For the text-containing cell, return its midpoint in (X, Y) coordinate format. 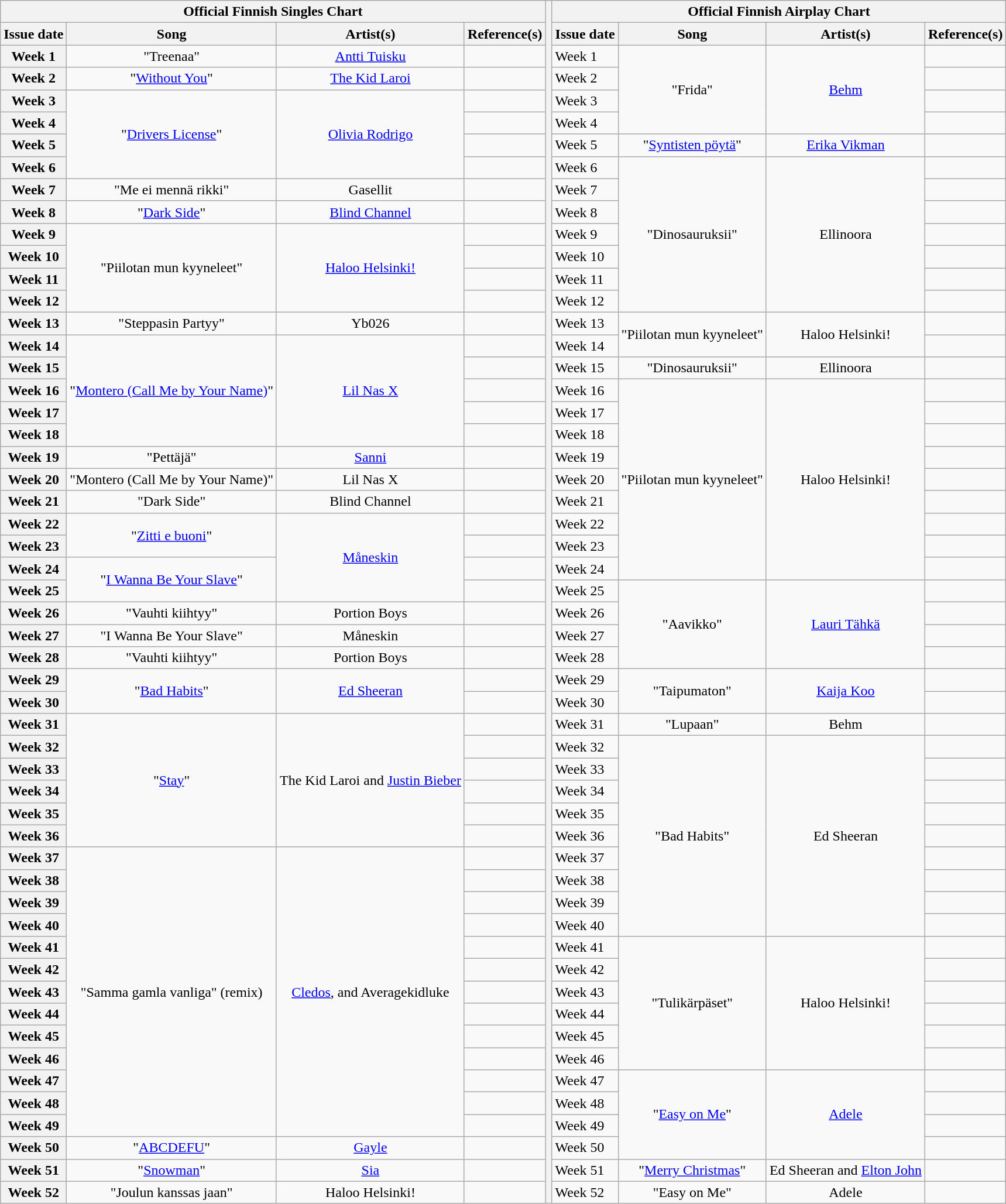
"Syntisten pöytä" (692, 145)
"Me ei mennä rikki" (172, 190)
"Steppasin Partyy" (172, 324)
Kaija Koo (845, 691)
Official Finnish Singles Chart (273, 12)
Yb026 (370, 324)
Sia (370, 1170)
"Pettäjä" (172, 457)
"Stay" (172, 780)
Gayle (370, 1148)
"Merry Christmas" (692, 1170)
"Treenaa" (172, 56)
Sanni (370, 457)
"Samma gamla vanliga" (remix) (172, 992)
Ed Sheeran and Elton John (845, 1170)
Official Finnish Airplay Chart (779, 12)
"Frida" (692, 90)
Olivia Rodrigo (370, 134)
"ABCDEFU" (172, 1148)
The Kid Laroi (370, 78)
"Zitti e buoni" (172, 535)
"Lupaan" (692, 725)
"Tulikärpäset" (692, 1003)
Cledos, and Averagekidluke (370, 992)
Antti Tuisku (370, 56)
"Joulun kanssas jaan" (172, 1192)
The Kid Laroi and Justin Bieber (370, 780)
Erika Vikman (845, 145)
Lauri Tähkä (845, 624)
"Aavikko" (692, 624)
"Without You" (172, 78)
Gasellit (370, 190)
"Taipumaton" (692, 691)
"Snowman" (172, 1170)
"Drivers License" (172, 134)
